Capture the cell that displays the provided text and extract its [x, y] central coordinate. 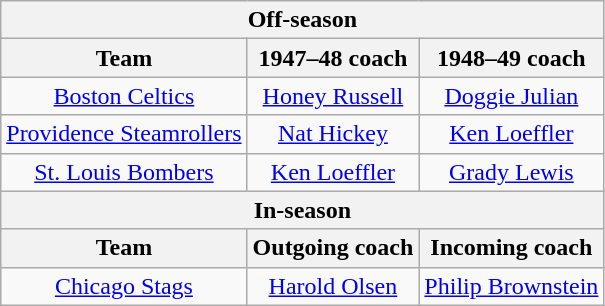
Grady Lewis [512, 172]
St. Louis Bombers [124, 172]
Philip Brownstein [512, 286]
Off-season [302, 20]
1947–48 coach [333, 58]
Chicago Stags [124, 286]
Incoming coach [512, 248]
Providence Steamrollers [124, 134]
Nat Hickey [333, 134]
Honey Russell [333, 96]
Harold Olsen [333, 286]
1948–49 coach [512, 58]
Outgoing coach [333, 248]
Boston Celtics [124, 96]
Doggie Julian [512, 96]
In-season [302, 210]
